Output the (x, y) coordinate of the center of the cell containing the given text.  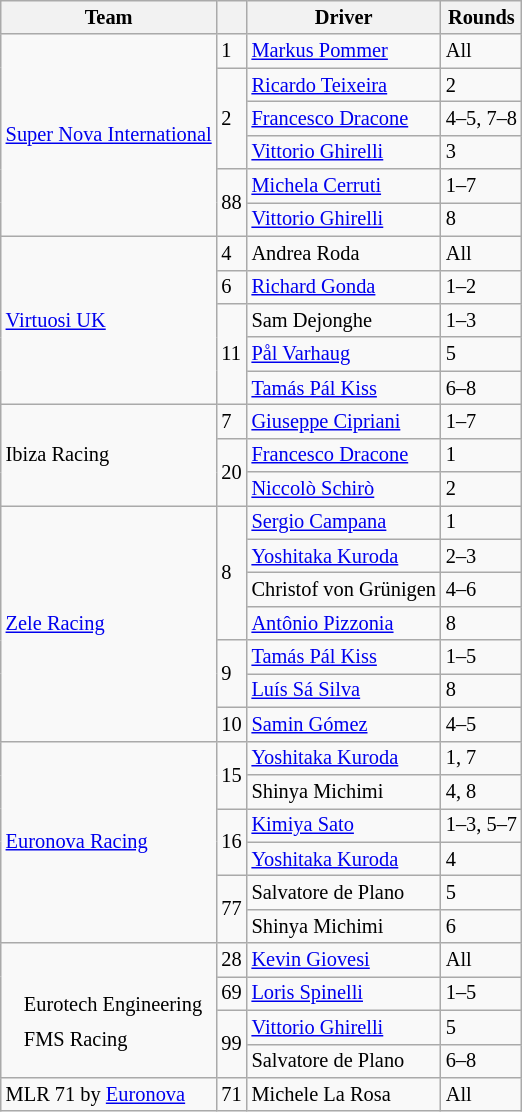
15 (232, 774)
Markus Pommer (344, 51)
16 (232, 842)
69 (232, 993)
4–6 (482, 589)
Ricardo Teixeira (344, 85)
Eurotech Engineering FMS Racing (109, 1010)
Christof von Grünigen (344, 589)
2–3 (482, 556)
Andrea Roda (344, 253)
Driver (344, 17)
Samin Gómez (344, 724)
4–5 (482, 724)
10 (232, 724)
Virtuosi UK (109, 320)
1, 7 (482, 758)
28 (232, 960)
Kimiya Sato (344, 825)
1–2 (482, 287)
1–3, 5–7 (482, 825)
Eurotech Engineering (114, 1004)
Ibiza Racing (109, 454)
Super Nova International (109, 135)
Pål Varhaug (344, 354)
77 (232, 908)
Richard Gonda (344, 287)
11 (232, 354)
9 (232, 674)
Zele Racing (109, 623)
Loris Spinelli (344, 993)
MLR 71 by Euronova (109, 1094)
Rounds (482, 17)
1–3 (482, 320)
7 (232, 421)
20 (232, 472)
3 (482, 152)
FMS Racing (114, 1040)
Niccolò Schirò (344, 489)
Euronova Racing (109, 842)
Sergio Campana (344, 522)
Antônio Pizzonia (344, 623)
4, 8 (482, 791)
Michela Cerruti (344, 186)
Sam Dejonghe (344, 320)
Giuseppe Cipriani (344, 421)
4–5, 7–8 (482, 118)
Team (109, 17)
Luís Sá Silva (344, 690)
Michele La Rosa (344, 1094)
99 (232, 1044)
Kevin Giovesi (344, 960)
88 (232, 202)
71 (232, 1094)
